Provide the (x, y) coordinate of the cell's center where the given text is located.  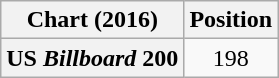
US Billboard 200 (92, 58)
Chart (2016) (92, 20)
Position (231, 20)
198 (231, 58)
